From the cell containing the given text, extract its center point as (x, y) coordinate. 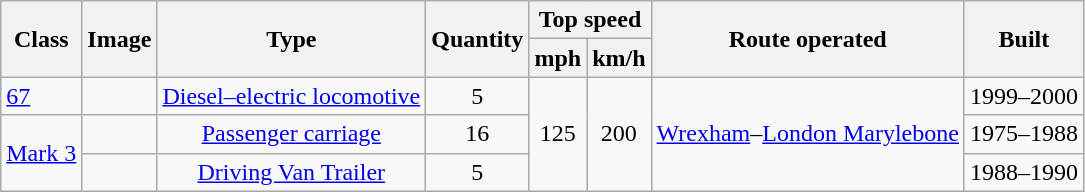
mph (558, 58)
1975–1988 (1024, 134)
Passenger carriage (292, 134)
200 (619, 134)
Image (120, 39)
Route operated (808, 39)
Driving Van Trailer (292, 172)
Mark 3 (42, 153)
km/h (619, 58)
67 (42, 96)
Wrexham–London Marylebone (808, 134)
16 (478, 134)
Type (292, 39)
Top speed (590, 20)
Diesel–electric locomotive (292, 96)
125 (558, 134)
1999–2000 (1024, 96)
Quantity (478, 39)
1988–1990 (1024, 172)
Built (1024, 39)
Class (42, 39)
